Identify which cell holds the provided text, then report its (X, Y) central coordinate. 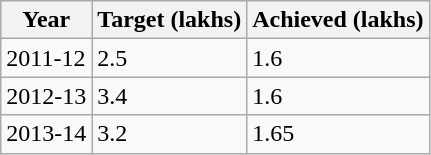
2.5 (170, 58)
Target (lakhs) (170, 20)
2012-13 (46, 96)
Year (46, 20)
3.2 (170, 134)
2011-12 (46, 58)
3.4 (170, 96)
Achieved (lakhs) (338, 20)
2013-14 (46, 134)
1.65 (338, 134)
